Output the (x, y) coordinate of the center of the cell containing the given text.  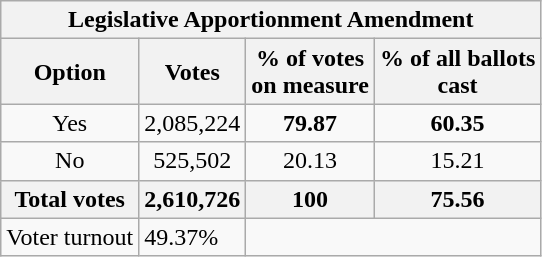
49.37% (192, 237)
525,502 (192, 161)
Votes (192, 72)
Yes (70, 123)
75.56 (457, 199)
79.87 (310, 123)
Legislative Apportionment Amendment (271, 20)
20.13 (310, 161)
15.21 (457, 161)
Total votes (70, 199)
% of all ballotscast (457, 72)
% of voteson measure (310, 72)
Voter turnout (70, 237)
Option (70, 72)
2,610,726 (192, 199)
60.35 (457, 123)
No (70, 161)
2,085,224 (192, 123)
100 (310, 199)
